Locate the cell with the specified text and output its [x, y] center coordinate. 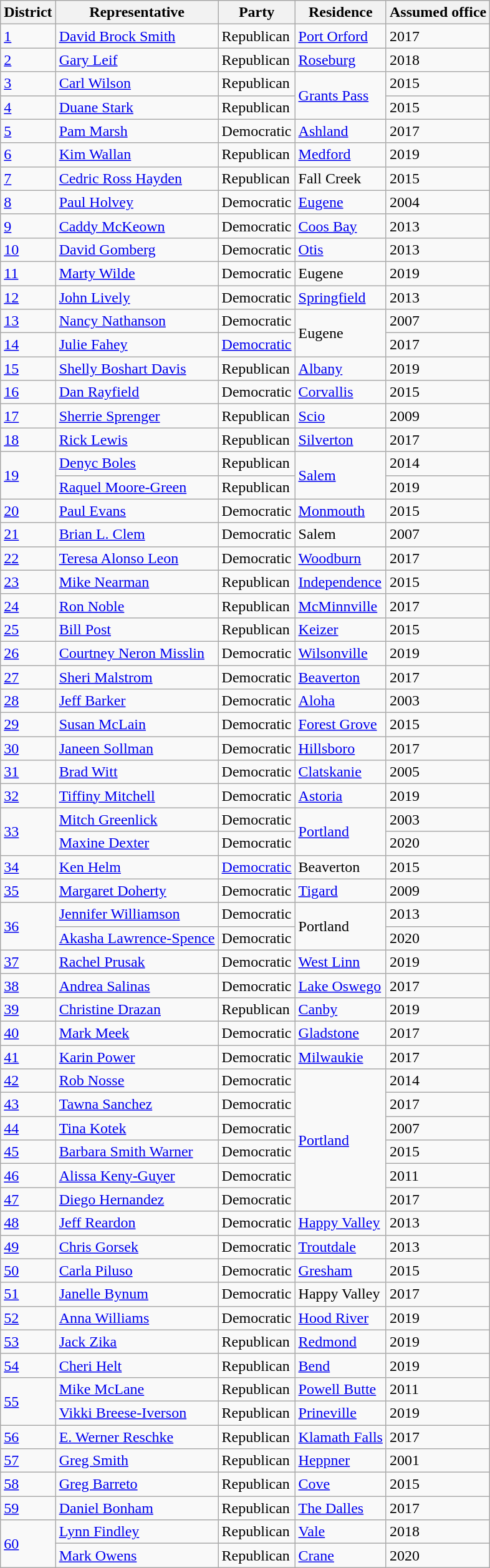
Troutdale [340, 1247]
Denyc Boles [137, 463]
Jennifer Williamson [137, 914]
David Brock Smith [137, 36]
32 [28, 796]
5 [28, 131]
60 [28, 1544]
Representative [137, 12]
Keizer [340, 629]
25 [28, 629]
Otis [340, 249]
3 [28, 84]
Andrea Salinas [137, 985]
Woodburn [340, 558]
Nancy Nathanson [137, 321]
Monmouth [340, 511]
Scio [340, 416]
19 [28, 475]
45 [28, 1152]
Shelly Boshart Davis [137, 369]
Margaret Doherty [137, 891]
42 [28, 1081]
Heppner [340, 1461]
24 [28, 606]
Duane Stark [137, 107]
Brian L. Clem [137, 535]
57 [28, 1461]
Paul Evans [137, 511]
Cheri Helt [137, 1365]
Jeff Barker [137, 701]
Ron Noble [137, 606]
18 [28, 440]
48 [28, 1223]
Greg Smith [137, 1461]
Sheri Malstrom [137, 677]
Brad Witt [137, 772]
Dan Rayfield [137, 392]
Janeen Sollman [137, 748]
Jeff Reardon [137, 1223]
Vale [340, 1532]
Port Orford [340, 36]
Gladstone [340, 1033]
49 [28, 1247]
Aloha [340, 701]
15 [28, 369]
52 [28, 1318]
30 [28, 748]
Hillsboro [340, 748]
Mike Nearman [137, 582]
Prineville [340, 1413]
20 [28, 511]
2001 [438, 1461]
Grants Pass [340, 95]
Raquel Moore-Green [137, 487]
31 [28, 772]
56 [28, 1436]
Clatskanie [340, 772]
35 [28, 891]
Caddy McKeown [137, 226]
Corvallis [340, 392]
39 [28, 1009]
14 [28, 345]
28 [28, 701]
Karin Power [137, 1057]
13 [28, 321]
2 [28, 60]
Kim Wallan [137, 155]
Akasha Lawrence-Spence [137, 938]
2004 [438, 202]
59 [28, 1508]
Crane [340, 1556]
Assumed office [438, 12]
Coos Bay [340, 226]
Paul Holvey [137, 202]
6 [28, 155]
Gresham [340, 1270]
21 [28, 535]
Springfield [340, 298]
Residence [340, 12]
Klamath Falls [340, 1436]
7 [28, 178]
Fall Creek [340, 178]
Lynn Findley [137, 1532]
Daniel Bonham [137, 1508]
Gary Leif [137, 60]
Medford [340, 155]
44 [28, 1128]
53 [28, 1342]
Tiffiny Mitchell [137, 796]
Greg Barreto [137, 1484]
26 [28, 653]
Tawna Sanchez [137, 1105]
Mitch Greenlick [137, 820]
John Lively [137, 298]
Forest Grove [340, 725]
West Linn [340, 962]
Diego Hernandez [137, 1199]
11 [28, 273]
Alissa Keny-Guyer [137, 1176]
Carl Wilson [137, 84]
Courtney Neron Misslin [137, 653]
Pam Marsh [137, 131]
12 [28, 298]
2005 [438, 772]
43 [28, 1105]
Canby [340, 1009]
51 [28, 1294]
Maxine Dexter [137, 843]
Barbara Smith Warner [137, 1152]
54 [28, 1365]
Rachel Prusak [137, 962]
22 [28, 558]
Sherrie Sprenger [137, 416]
Cove [340, 1484]
Ken Helm [137, 867]
47 [28, 1199]
40 [28, 1033]
58 [28, 1484]
50 [28, 1270]
55 [28, 1401]
Teresa Alonso Leon [137, 558]
27 [28, 677]
Chris Gorsek [137, 1247]
Party [257, 12]
Ashland [340, 131]
Marty Wilde [137, 273]
Rick Lewis [137, 440]
Cedric Ross Hayden [137, 178]
Julie Fahey [137, 345]
Redmond [340, 1342]
16 [28, 392]
Wilsonville [340, 653]
Mark Meek [137, 1033]
34 [28, 867]
Carla Piluso [137, 1270]
Astoria [340, 796]
Hood River [340, 1318]
23 [28, 582]
41 [28, 1057]
David Gomberg [137, 249]
Rob Nosse [137, 1081]
E. Werner Reschke [137, 1436]
4 [28, 107]
Bend [340, 1365]
9 [28, 226]
Lake Oswego [340, 985]
Janelle Bynum [137, 1294]
District [28, 12]
Roseburg [340, 60]
Vikki Breese-Iverson [137, 1413]
10 [28, 249]
Tigard [340, 891]
Albany [340, 369]
Silverton [340, 440]
McMinnville [340, 606]
Milwaukie [340, 1057]
17 [28, 416]
8 [28, 202]
46 [28, 1176]
Independence [340, 582]
38 [28, 985]
Mark Owens [137, 1556]
Mike McLane [137, 1389]
Bill Post [137, 629]
Powell Butte [340, 1389]
Anna Williams [137, 1318]
37 [28, 962]
Christine Drazan [137, 1009]
1 [28, 36]
Tina Kotek [137, 1128]
33 [28, 831]
Jack Zika [137, 1342]
The Dalles [340, 1508]
Susan McLain [137, 725]
29 [28, 725]
36 [28, 926]
